Find where the given text appears and provide that cell's center as [x, y] coordinate. 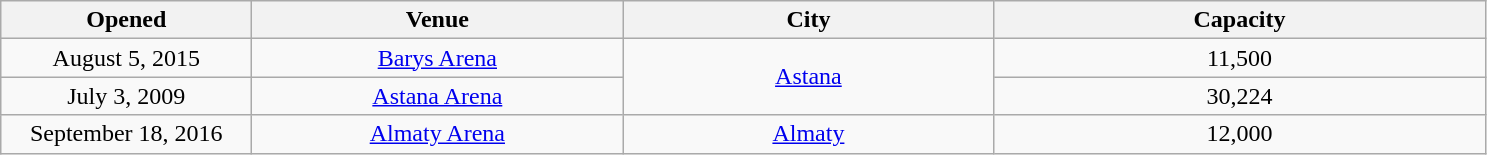
Astana Arena [438, 96]
Venue [438, 20]
30,224 [1240, 96]
City [808, 20]
Astana [808, 77]
11,500 [1240, 58]
Capacity [1240, 20]
12,000 [1240, 134]
August 5, 2015 [126, 58]
September 18, 2016 [126, 134]
Almaty Arena [438, 134]
Almaty [808, 134]
Barys Arena [438, 58]
Opened [126, 20]
July 3, 2009 [126, 96]
